Pinpoint the cell where the given text exists, returning its [x, y] midpoint coordinate. 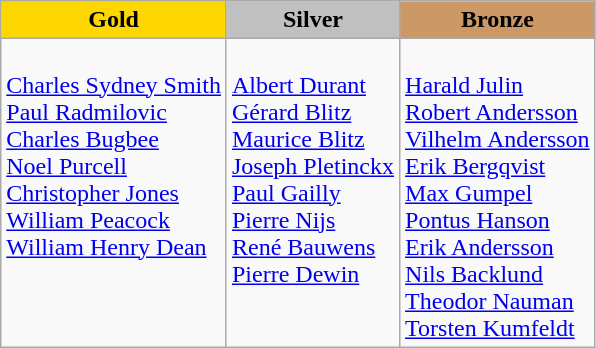
Gold [114, 20]
Albert DurantGérard BlitzMaurice BlitzJoseph PletinckxPaul GaillyPierre NijsRené BauwensPierre Dewin [312, 193]
Bronze [498, 20]
Charles Sydney SmithPaul RadmilovicCharles BugbeeNoel PurcellChristopher JonesWilliam PeacockWilliam Henry Dean [114, 193]
Silver [312, 20]
Harald JulinRobert AnderssonVilhelm AnderssonErik BergqvistMax GumpelPontus HansonErik AnderssonNils BacklundTheodor NaumanTorsten Kumfeldt [498, 193]
